Detect which cell encompasses the target text, then output its (x, y) center coordinate. 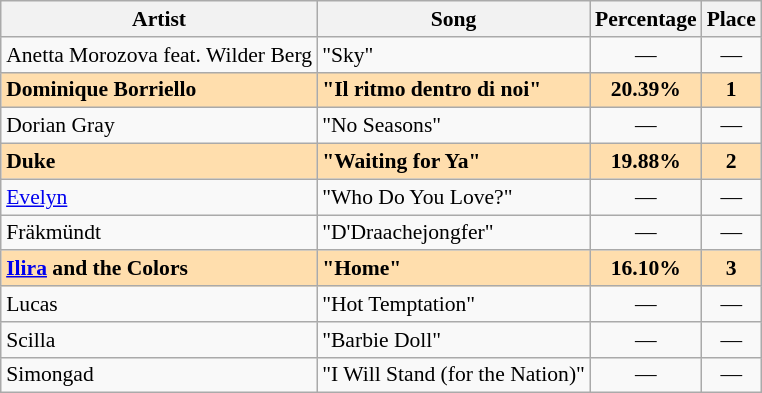
"Home" (454, 269)
Simongad (159, 375)
Evelyn (159, 197)
"Il ritmo dentro di noi" (454, 90)
Lucas (159, 304)
Place (732, 19)
"Sky" (454, 55)
Song (454, 19)
Anetta Morozova feat. Wilder Berg (159, 55)
"D'Draachejongfer" (454, 233)
Dominique Borriello (159, 90)
Artist (159, 19)
1 (732, 90)
"No Seasons" (454, 126)
"Who Do You Love?" (454, 197)
Ilira and the Colors (159, 269)
Fräkmündt (159, 233)
Percentage (646, 19)
"Hot Temptation" (454, 304)
"Barbie Doll" (454, 340)
16.10% (646, 269)
Duke (159, 162)
Scilla (159, 340)
2 (732, 162)
"Waiting for Ya" (454, 162)
3 (732, 269)
20.39% (646, 90)
Dorian Gray (159, 126)
"I Will Stand (for the Nation)" (454, 375)
19.88% (646, 162)
